Pinpoint the cell where the given text exists, returning its [X, Y] midpoint coordinate. 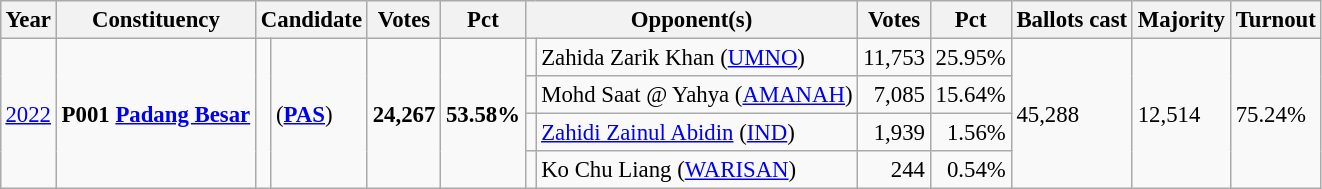
Zahida Zarik Khan (UMNO) [697, 57]
2022 [28, 113]
53.58% [484, 113]
75.24% [1276, 113]
11,753 [894, 57]
7,085 [894, 95]
25.95% [970, 57]
1,939 [894, 133]
Ko Chu Liang (WARISAN) [697, 170]
244 [894, 170]
15.64% [970, 95]
Turnout [1276, 20]
0.54% [970, 170]
24,267 [404, 113]
Opponent(s) [692, 20]
Mohd Saat @ Yahya (AMANAH) [697, 95]
45,288 [1072, 113]
Constituency [156, 20]
Ballots cast [1072, 20]
1.56% [970, 133]
Candidate [311, 20]
Zahidi Zainul Abidin (IND) [697, 133]
(PAS) [320, 113]
Majority [1181, 20]
P001 Padang Besar [156, 113]
12,514 [1181, 113]
Year [28, 20]
